Detect which cell encompasses the target text, then output its [X, Y] center coordinate. 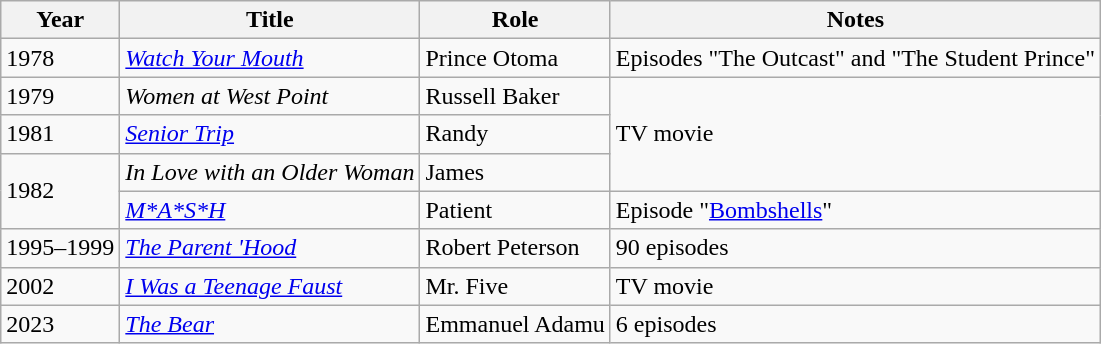
In Love with an Older Woman [270, 172]
I Was a Teenage Faust [270, 286]
6 episodes [855, 324]
Mr. Five [515, 286]
M*A*S*H [270, 210]
Senior Trip [270, 134]
1995–1999 [60, 248]
Title [270, 20]
Randy [515, 134]
1981 [60, 134]
1982 [60, 191]
Notes [855, 20]
2023 [60, 324]
1978 [60, 58]
Role [515, 20]
1979 [60, 96]
Emmanuel Adamu [515, 324]
The Parent 'Hood [270, 248]
Robert Peterson [515, 248]
Episode "Bombshells" [855, 210]
The Bear [270, 324]
2002 [60, 286]
Episodes "The Outcast" and "The Student Prince" [855, 58]
Year [60, 20]
Prince Otoma [515, 58]
Russell Baker [515, 96]
Women at West Point [270, 96]
Watch Your Mouth [270, 58]
Patient [515, 210]
James [515, 172]
90 episodes [855, 248]
